Determine the (x, y) coordinate at the center of the cell enclosing the given text.  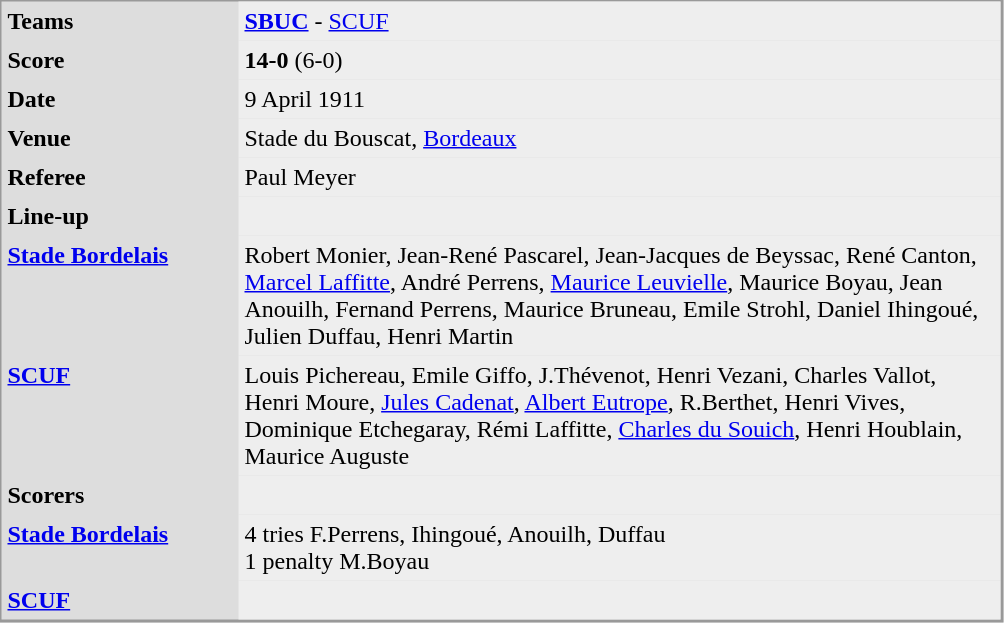
4 tries F.Perrens, Ihingoué, Anouilh, Duffau1 penalty M.Boyau (619, 547)
SBUC - SCUF (619, 22)
Scorers (120, 496)
14-0 (6-0) (619, 60)
Teams (120, 22)
9 April 1911 (619, 100)
Venue (120, 138)
Score (120, 60)
Date (120, 100)
Referee (120, 178)
Paul Meyer (619, 178)
Line-up (120, 216)
Stade du Bouscat, Bordeaux (619, 138)
